Identify which cell holds the provided text, then report its [x, y] central coordinate. 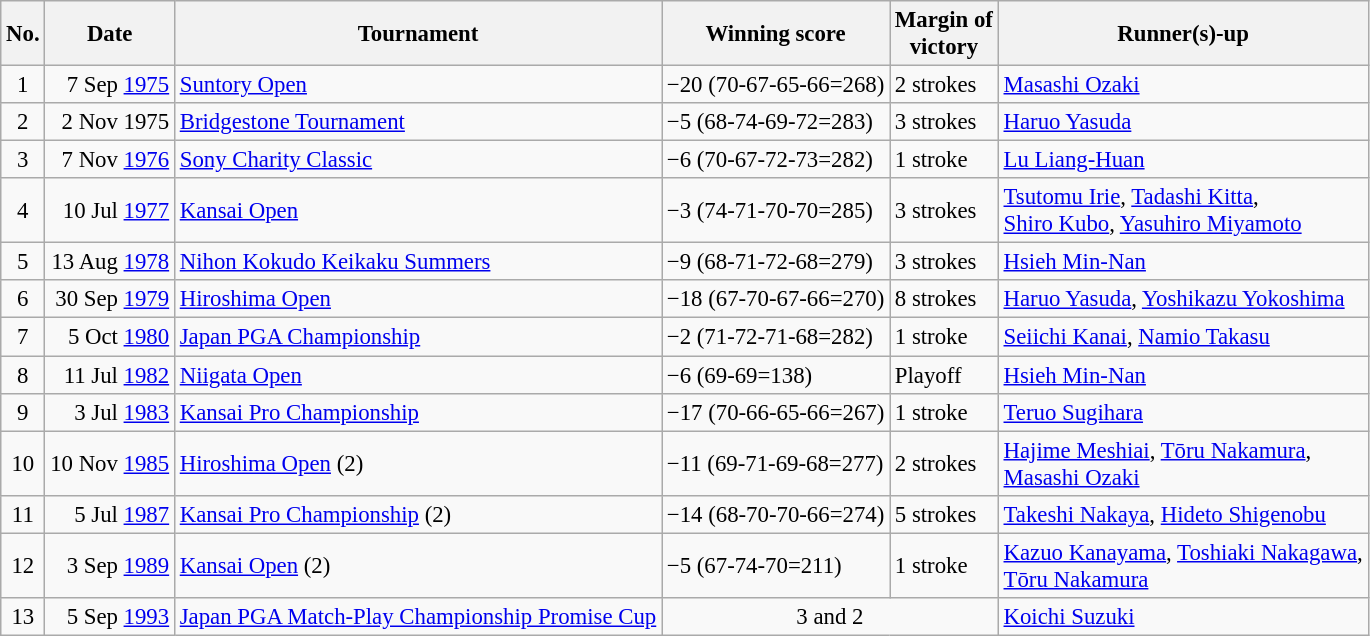
Haruo Yasuda, Yoshikazu Yokoshima [1183, 299]
2 [23, 122]
−3 (74-71-70-70=285) [776, 210]
Japan PGA Championship [418, 337]
2 Nov 1975 [110, 122]
Tsutomu Irie, Tadashi Kitta, Shiro Kubo, Yasuhiro Miyamoto [1183, 210]
Kansai Open [418, 210]
7 Nov 1976 [110, 160]
−20 (70-67-65-66=268) [776, 85]
Kazuo Kanayama, Toshiaki Nakagawa, Tōru Nakamura [1183, 566]
−9 (68-71-72-68=279) [776, 262]
5 Jul 1987 [110, 514]
4 [23, 210]
8 [23, 375]
−18 (67-70-67-66=270) [776, 299]
Haruo Yasuda [1183, 122]
13 Aug 1978 [110, 262]
Niigata Open [418, 375]
Tournament [418, 34]
Lu Liang-Huan [1183, 160]
−6 (69-69=138) [776, 375]
5 Oct 1980 [110, 337]
7 [23, 337]
3 Sep 1989 [110, 566]
−5 (68-74-69-72=283) [776, 122]
−11 (69-71-69-68=277) [776, 464]
Kansai Open (2) [418, 566]
Kansai Pro Championship [418, 412]
Playoff [944, 375]
−2 (71-72-71-68=282) [776, 337]
Bridgestone Tournament [418, 122]
No. [23, 34]
Suntory Open [418, 85]
Runner(s)-up [1183, 34]
3 and 2 [830, 617]
Hiroshima Open [418, 299]
−14 (68-70-70-66=274) [776, 514]
−5 (67-74-70=211) [776, 566]
1 [23, 85]
Date [110, 34]
−17 (70-66-65-66=267) [776, 412]
5 [23, 262]
11 [23, 514]
5 strokes [944, 514]
Koichi Suzuki [1183, 617]
Hiroshima Open (2) [418, 464]
−6 (70-67-72-73=282) [776, 160]
10 Nov 1985 [110, 464]
Masashi Ozaki [1183, 85]
10 [23, 464]
Teruo Sugihara [1183, 412]
Winning score [776, 34]
8 strokes [944, 299]
10 Jul 1977 [110, 210]
Seiichi Kanai, Namio Takasu [1183, 337]
9 [23, 412]
13 [23, 617]
Nihon Kokudo Keikaku Summers [418, 262]
Takeshi Nakaya, Hideto Shigenobu [1183, 514]
3 [23, 160]
Japan PGA Match-Play Championship Promise Cup [418, 617]
3 Jul 1983 [110, 412]
12 [23, 566]
Kansai Pro Championship (2) [418, 514]
6 [23, 299]
Margin ofvictory [944, 34]
7 Sep 1975 [110, 85]
Hajime Meshiai, Tōru Nakamura, Masashi Ozaki [1183, 464]
11 Jul 1982 [110, 375]
Sony Charity Classic [418, 160]
30 Sep 1979 [110, 299]
5 Sep 1993 [110, 617]
